Return the (x, y) coordinate for the center point of the cell that contains the specified text.  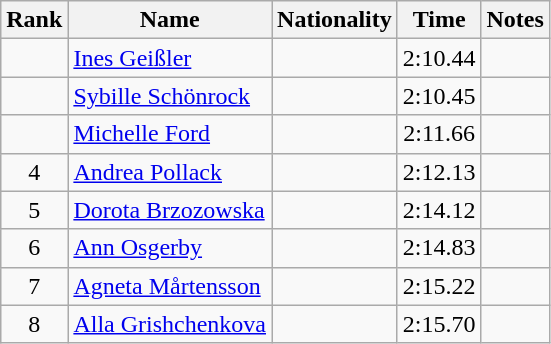
Ines Geißler (170, 58)
Rank (34, 20)
6 (34, 248)
2:12.13 (439, 172)
2:11.66 (439, 134)
Notes (515, 20)
Dorota Brzozowska (170, 210)
Name (170, 20)
Ann Osgerby (170, 248)
2:14.12 (439, 210)
5 (34, 210)
2:14.83 (439, 248)
Andrea Pollack (170, 172)
Time (439, 20)
2:10.45 (439, 96)
2:15.22 (439, 286)
2:10.44 (439, 58)
4 (34, 172)
Michelle Ford (170, 134)
Sybille Schönrock (170, 96)
Alla Grishchenkova (170, 324)
2:15.70 (439, 324)
7 (34, 286)
Agneta Mårtensson (170, 286)
8 (34, 324)
Nationality (335, 20)
